For the text-containing cell, return its midpoint in [X, Y] coordinate format. 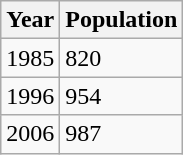
987 [122, 134]
Population [122, 20]
954 [122, 96]
Year [30, 20]
2006 [30, 134]
1996 [30, 96]
820 [122, 58]
1985 [30, 58]
